Locate the cell with the specified text and output its [x, y] center coordinate. 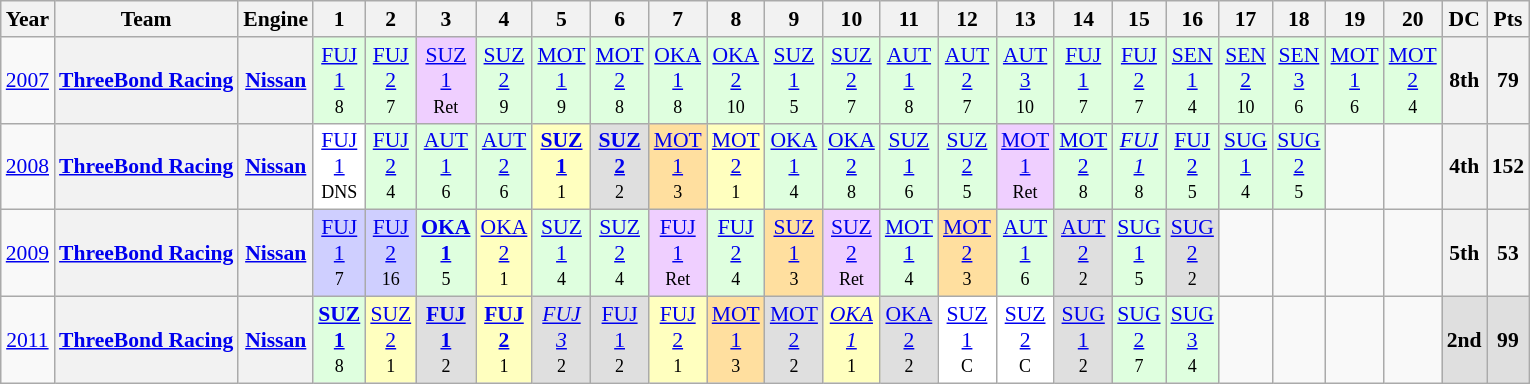
SUG27 [1138, 340]
2011 [28, 340]
OKA28 [852, 166]
9 [794, 19]
OKA18 [678, 80]
OKA22 [909, 340]
SUZ27 [852, 80]
SUZ13 [794, 254]
SUG12 [1083, 340]
2nd [1464, 340]
Engine [276, 19]
Year [28, 19]
99 [1508, 340]
MOT19 [561, 80]
SUG25 [1298, 166]
SUG14 [1246, 166]
SUZ2Ret [852, 254]
SUZ11 [561, 166]
AUT26 [504, 166]
12 [967, 19]
SUZ22 [620, 166]
Team [146, 19]
MOT21 [736, 166]
19 [1355, 19]
2 [390, 19]
SUZ25 [967, 166]
SUZ16 [909, 166]
SUZ24 [620, 254]
8th [1464, 80]
15 [1138, 19]
SUZ18 [339, 340]
OKA21 [504, 254]
8 [736, 19]
FUJ25 [1192, 166]
152 [1508, 166]
1 [339, 19]
SUZ1Ret [446, 80]
AUT18 [909, 80]
SUZ1C [967, 340]
MOT1Ret [1025, 166]
MOT24 [1413, 80]
3 [446, 19]
5 [561, 19]
2007 [28, 80]
DC [1464, 19]
SEN36 [1298, 80]
SUZ2C [1025, 340]
SEN210 [1246, 80]
4th [1464, 166]
4 [504, 19]
FUJ1Ret [678, 254]
Pts [1508, 19]
2008 [28, 166]
OKA15 [446, 254]
SUZ15 [794, 80]
18 [1298, 19]
AUT310 [1025, 80]
MOT23 [967, 254]
SUZ21 [390, 340]
6 [620, 19]
SUZ29 [504, 80]
AUT22 [1083, 254]
7 [678, 19]
11 [909, 19]
SUG15 [1138, 254]
10 [852, 19]
17 [1246, 19]
FUJ32 [561, 340]
OKA14 [794, 166]
2009 [28, 254]
14 [1083, 19]
53 [1508, 254]
MOT22 [794, 340]
13 [1025, 19]
SUG22 [1192, 254]
20 [1413, 19]
MOT14 [909, 254]
SEN14 [1192, 80]
SUZ14 [561, 254]
AUT27 [967, 80]
SUG34 [1192, 340]
OKA11 [852, 340]
FUJ216 [390, 254]
5th [1464, 254]
OKA210 [736, 80]
79 [1508, 80]
16 [1192, 19]
FUJ1DNS [339, 166]
MOT16 [1355, 80]
